Provide the [x, y] coordinate of the cell's center where the given text is located.  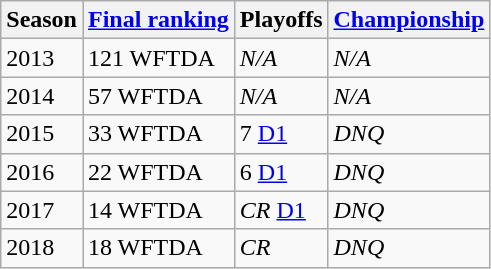
2014 [42, 96]
CR D1 [281, 210]
121 WFTDA [158, 58]
Playoffs [281, 20]
Season [42, 20]
33 WFTDA [158, 134]
14 WFTDA [158, 210]
18 WFTDA [158, 248]
22 WFTDA [158, 172]
Championship [409, 20]
6 D1 [281, 172]
2015 [42, 134]
2013 [42, 58]
2017 [42, 210]
2018 [42, 248]
CR [281, 248]
7 D1 [281, 134]
57 WFTDA [158, 96]
2016 [42, 172]
Final ranking [158, 20]
